Scan for the cell matching the given text and deliver its (X, Y) coordinate at center. 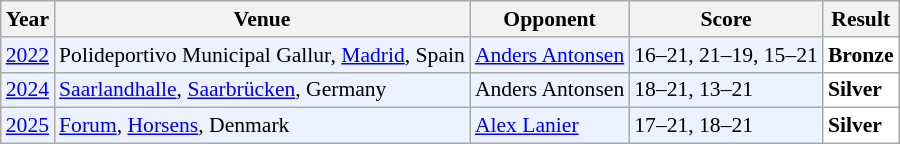
Saarlandhalle, Saarbrücken, Germany (262, 90)
Year (28, 19)
18–21, 13–21 (726, 90)
Bronze (861, 55)
Result (861, 19)
Score (726, 19)
17–21, 18–21 (726, 126)
Forum, Horsens, Denmark (262, 126)
16–21, 21–19, 15–21 (726, 55)
2024 (28, 90)
Alex Lanier (550, 126)
Opponent (550, 19)
2022 (28, 55)
Polideportivo Municipal Gallur, Madrid, Spain (262, 55)
2025 (28, 126)
Venue (262, 19)
